Scan for the cell matching the given text and deliver its (x, y) coordinate at center. 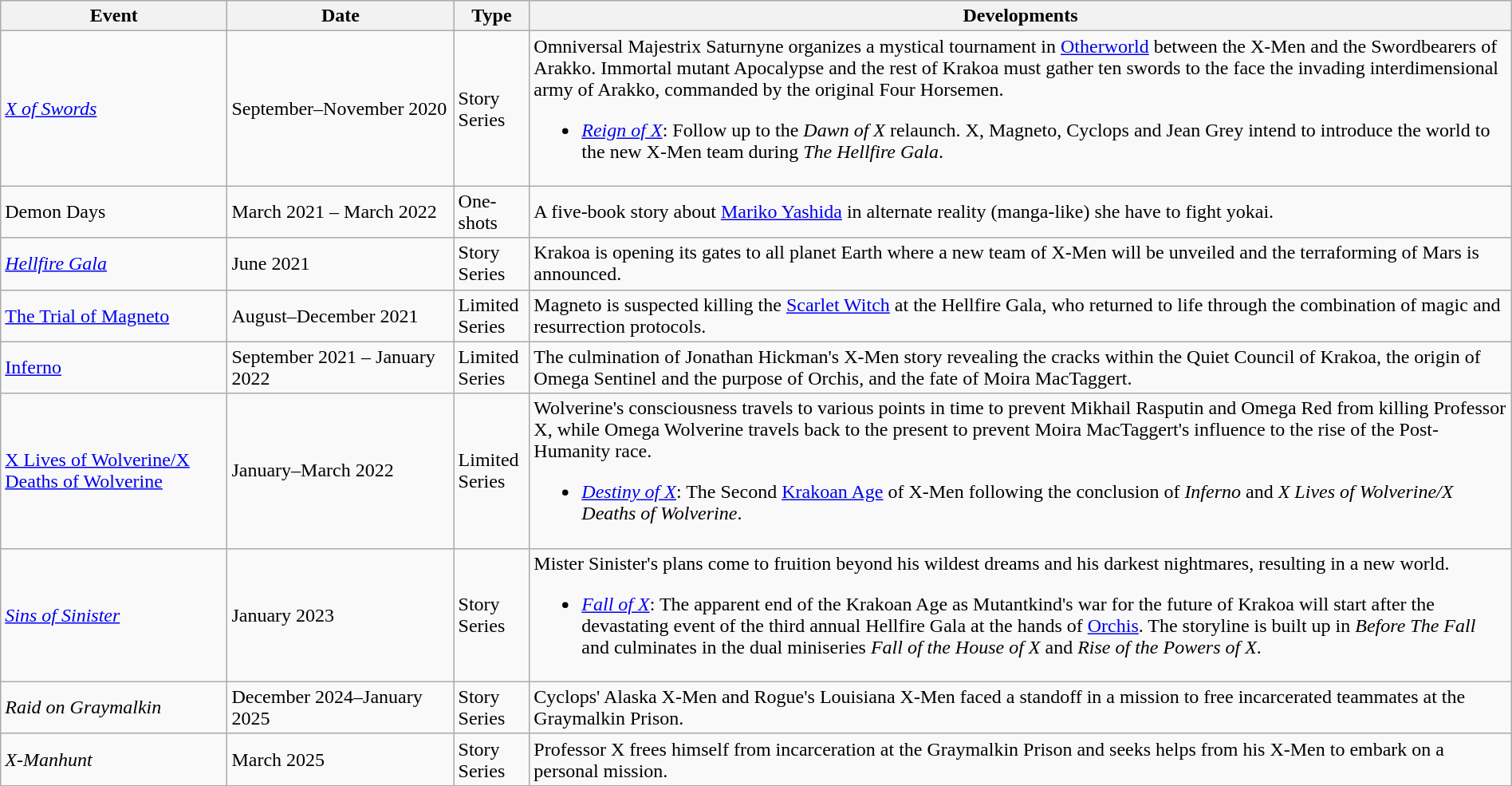
Professor X frees himself from incarceration at the Graymalkin Prison and seeks helps from his X-Men to embark on a personal mission. (1021, 760)
January 2023 (341, 614)
January–March 2022 (341, 471)
Sins of Sinister (114, 614)
X of Swords (114, 109)
Raid on Graymalkin (114, 707)
Date (341, 16)
Krakoa is opening its gates to all planet Earth where a new team of X-Men will be unveiled and the terraforming of Mars is announced. (1021, 263)
One-shots (491, 212)
December 2024–January 2025 (341, 707)
March 2021 – March 2022 (341, 212)
August–December 2021 (341, 316)
Developments (1021, 16)
September–November 2020 (341, 109)
June 2021 (341, 263)
Cyclops' Alaska X-Men and Rogue's Louisiana X-Men faced a standoff in a mission to free incarcerated teammates at the Graymalkin Prison. (1021, 707)
Demon Days (114, 212)
A five-book story about Mariko Yashida in alternate reality (manga-like) she have to fight yokai. (1021, 212)
Inferno (114, 367)
Type (491, 16)
X-Manhunt (114, 760)
X Lives of Wolverine/X Deaths of Wolverine (114, 471)
September 2021 – January 2022 (341, 367)
March 2025 (341, 760)
Hellfire Gala (114, 263)
The Trial of Magneto (114, 316)
Event (114, 16)
